For the text-containing cell, return its midpoint in [x, y] coordinate format. 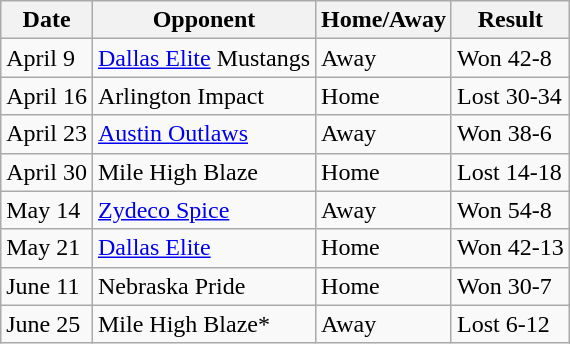
April 23 [47, 134]
Lost 6-12 [510, 324]
Won 42-13 [510, 248]
Mile High Blaze* [204, 324]
May 14 [47, 210]
April 9 [47, 58]
Nebraska Pride [204, 286]
April 16 [47, 96]
Won 38-6 [510, 134]
Won 42-8 [510, 58]
Dallas Elite [204, 248]
Dallas Elite Mustangs [204, 58]
Zydeco Spice [204, 210]
Won 54-8 [510, 210]
May 21 [47, 248]
Home/Away [384, 20]
Result [510, 20]
Lost 30-34 [510, 96]
Lost 14-18 [510, 172]
Arlington Impact [204, 96]
Opponent [204, 20]
Mile High Blaze [204, 172]
June 11 [47, 286]
Austin Outlaws [204, 134]
April 30 [47, 172]
Date [47, 20]
Won 30-7 [510, 286]
June 25 [47, 324]
